Return (X, Y) of the center of cell containing provided text 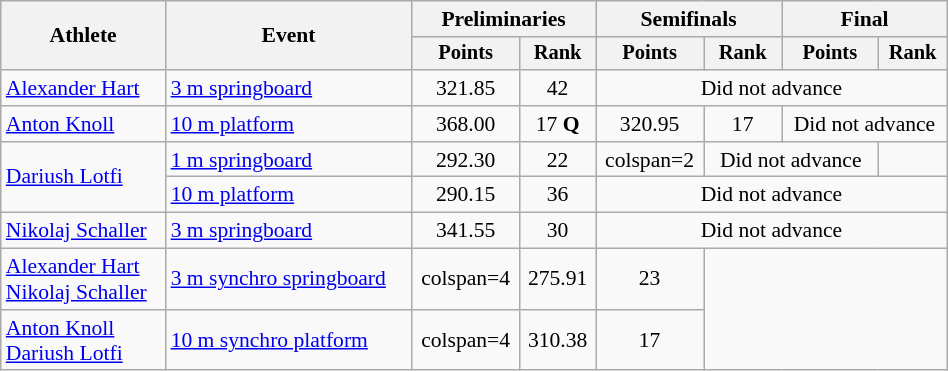
1 m springboard (289, 160)
Preliminaries (504, 19)
Athlete (84, 36)
321.85 (466, 88)
320.95 (650, 124)
Anton Knoll (84, 124)
Final (865, 19)
Alexander Hart Nikolaj Schaller (84, 280)
22 (558, 160)
310.38 (558, 340)
275.91 (558, 280)
Dariush Lotfi (84, 178)
3 m synchro springboard (289, 280)
36 (558, 195)
17 Q (558, 124)
292.30 (466, 160)
colspan=2 (650, 160)
42 (558, 88)
30 (558, 231)
Nikolaj Schaller (84, 231)
Event (289, 36)
368.00 (466, 124)
Semifinals (689, 19)
Anton Knoll Dariush Lotfi (84, 340)
Alexander Hart (84, 88)
23 (650, 280)
10 m synchro platform (289, 340)
341.55 (466, 231)
290.15 (466, 195)
